Capture the cell that displays the provided text and extract its [X, Y] central coordinate. 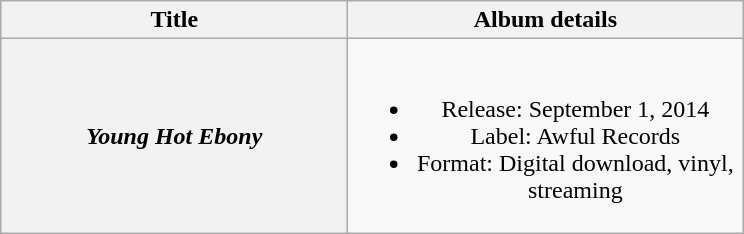
Title [174, 20]
Album details [546, 20]
Young Hot Ebony [174, 136]
Release: September 1, 2014Label: Awful RecordsFormat: Digital download, vinyl, streaming [546, 136]
